Output the [x, y] coordinate of the center of the cell containing the given text.  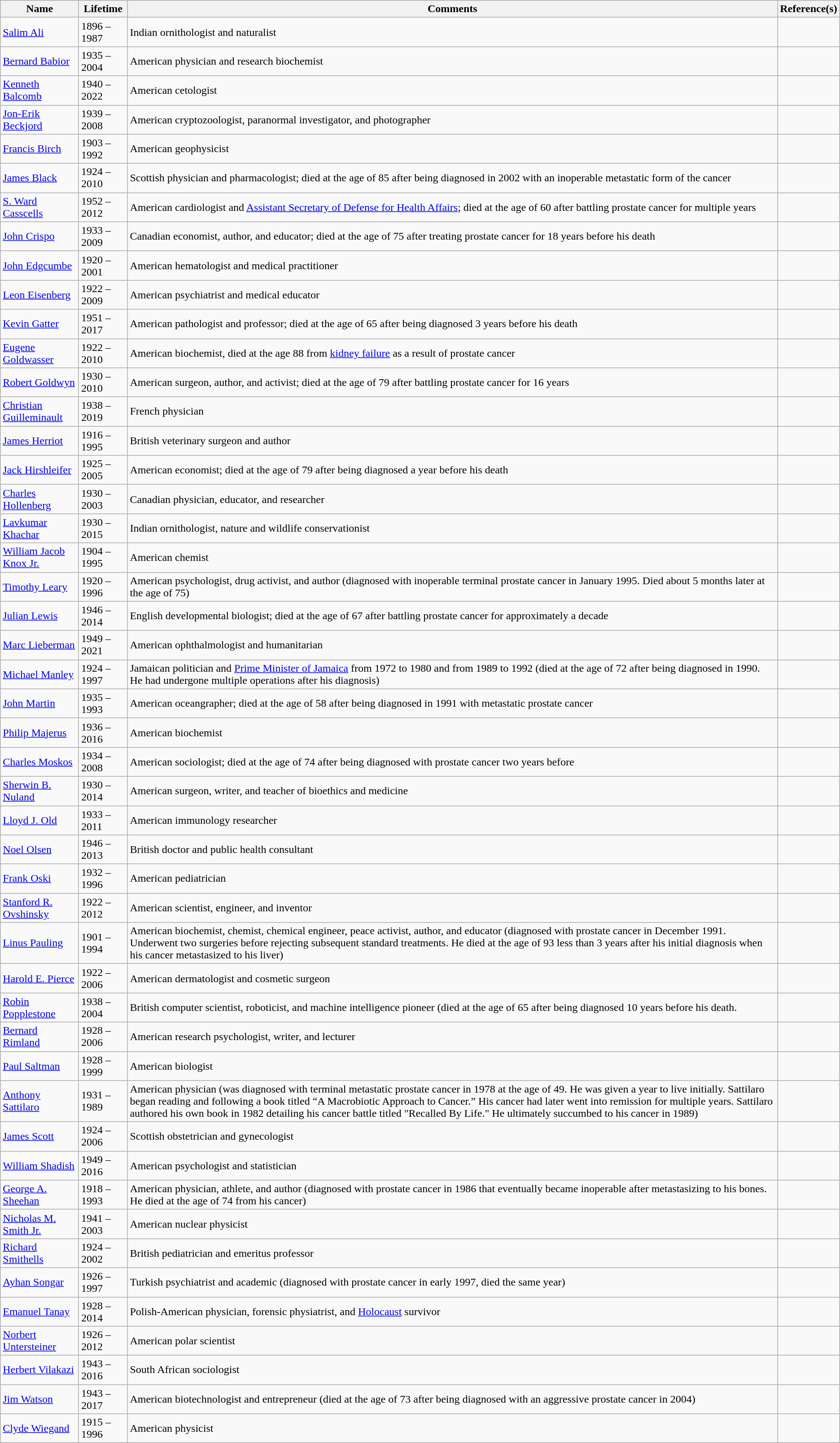
Timothy Leary [39, 587]
Canadian economist, author, and educator; died at the age of 75 after treating prostate cancer for 18 years before his death [452, 236]
Christian Guilleminault [39, 412]
1896 – 1987 [103, 32]
1928 – 2014 [103, 1311]
Reference(s) [809, 9]
Linus Pauling [39, 943]
Paul Saltman [39, 1066]
1949 – 2016 [103, 1166]
1901 – 1994 [103, 943]
1935 – 1993 [103, 704]
1930 – 2010 [103, 382]
Scottish obstetrician and gynecologist [452, 1136]
Richard Smithells [39, 1253]
American pathologist and professor; died at the age of 65 after being diagnosed 3 years before his death [452, 324]
1951 – 2017 [103, 324]
Scottish physician and pharmacologist; died at the age of 85 after being diagnosed in 2002 with an inoperable metastatic form of the cancer [452, 178]
Lloyd J. Old [39, 820]
American geophysicist [452, 149]
1952 – 2012 [103, 207]
William Jacob Knox Jr. [39, 557]
American physicist [452, 1429]
1920 – 2001 [103, 266]
American cryptozoologist, paranormal investigator, and photographer [452, 119]
Ayhan Songar [39, 1282]
Robin Popplestone [39, 1008]
American research psychologist, writer, and lecturer [452, 1036]
American chemist [452, 557]
American psychologist and statistician [452, 1166]
Charles Hollenberg [39, 499]
Philip Majerus [39, 732]
1924 – 2010 [103, 178]
Clyde Wiegand [39, 1429]
American physician and research biochemist [452, 61]
1933 – 2011 [103, 820]
1922 – 2006 [103, 978]
American scientist, engineer, and inventor [452, 908]
1935 – 2004 [103, 61]
American pediatrician [452, 879]
Lifetime [103, 9]
James Black [39, 178]
John Edgcumbe [39, 266]
1925 – 2005 [103, 470]
Nicholas M. Smith Jr. [39, 1224]
American surgeon, writer, and teacher of bioethics and medicine [452, 791]
Eugene Goldwasser [39, 353]
Stanford R. Ovshinsky [39, 908]
1938 – 2019 [103, 412]
1926 – 1997 [103, 1282]
Emanuel Tanay [39, 1311]
1920 – 1996 [103, 587]
American biochemist, died at the age 88 from kidney failure as a result of prostate cancer [452, 353]
Jim Watson [39, 1399]
Polish-American physician, forensic physiatrist, and Holocaust survivor [452, 1311]
1904 – 1995 [103, 557]
1930 – 2003 [103, 499]
American cetologist [452, 91]
S. Ward Casscells [39, 207]
1932 – 1996 [103, 879]
British veterinary surgeon and author [452, 441]
Leon Eisenberg [39, 294]
Noel Olsen [39, 850]
1946 – 2014 [103, 616]
1930 – 2015 [103, 529]
Sherwin B. Nuland [39, 791]
Michael Manley [39, 674]
1939 – 2008 [103, 119]
American dermatologist and cosmetic surgeon [452, 978]
American polar scientist [452, 1341]
1930 – 2014 [103, 791]
Julian Lewis [39, 616]
1928 – 1999 [103, 1066]
1938 – 2004 [103, 1008]
South African sociologist [452, 1370]
Indian ornithologist, nature and wildlife conservationist [452, 529]
1946 – 2013 [103, 850]
John Martin [39, 704]
1903 – 1992 [103, 149]
Bernard Rimland [39, 1036]
American psychiatrist and medical educator [452, 294]
American nuclear physicist [452, 1224]
1949 – 2021 [103, 645]
1943 – 2017 [103, 1399]
1940 – 2022 [103, 91]
American biochemist [452, 732]
1934 – 2008 [103, 762]
American biologist [452, 1066]
Bernard Babior [39, 61]
British pediatrician and emeritus professor [452, 1253]
Charles Moskos [39, 762]
American sociologist; died at the age of 74 after being diagnosed with prostate cancer two years before [452, 762]
William Shadish [39, 1166]
American economist; died at the age of 79 after being diagnosed a year before his death [452, 470]
1915 – 1996 [103, 1429]
Indian ornithologist and naturalist [452, 32]
Marc Lieberman [39, 645]
American surgeon, author, and activist; died at the age of 79 after battling prostate cancer for 16 years [452, 382]
Francis Birch [39, 149]
1943 – 2016 [103, 1370]
American ophthalmologist and humanitarian [452, 645]
1924 – 2002 [103, 1253]
1918 – 1993 [103, 1194]
Kevin Gatter [39, 324]
American cardiologist and Assistant Secretary of Defense for Health Affairs; died at the age of 60 after battling prostate cancer for multiple years [452, 207]
Jack Hirshleifer [39, 470]
1931 – 1989 [103, 1101]
1933 – 2009 [103, 236]
Kenneth Balcomb [39, 91]
John Crispo [39, 236]
1924 – 1997 [103, 674]
French physician [452, 412]
1941 – 2003 [103, 1224]
English developmental biologist; died at the age of 67 after battling prostate cancer for approximately a decade [452, 616]
Frank Oski [39, 879]
1922 – 2009 [103, 294]
1936 – 2016 [103, 732]
American oceangrapher; died at the age of 58 after being diagnosed in 1991 with metastatic prostate cancer [452, 704]
Canadian physician, educator, and researcher [452, 499]
British doctor and public health consultant [452, 850]
1928 – 2006 [103, 1036]
Harold E. Pierce [39, 978]
James Herriot [39, 441]
Name [39, 9]
Anthony Sattilaro [39, 1101]
1916 – 1995 [103, 441]
Norbert Untersteiner [39, 1341]
James Scott [39, 1136]
1922 – 2010 [103, 353]
British computer scientist, roboticist, and machine intelligence pioneer (died at the age of 65 after being diagnosed 10 years before his death. [452, 1008]
Turkish psychiatrist and academic (diagnosed with prostate cancer in early 1997, died the same year) [452, 1282]
American hematologist and medical practitioner [452, 266]
Comments [452, 9]
American biotechnologist and entrepreneur (died at the age of 73 after being diagnosed with an aggressive prostate cancer in 2004) [452, 1399]
Jon-Erik Beckjord [39, 119]
Lavkumar Khachar [39, 529]
1926 – 2012 [103, 1341]
Herbert Vilakazi [39, 1370]
Robert Goldwyn [39, 382]
Salim Ali [39, 32]
1924 – 2006 [103, 1136]
American immunology researcher [452, 820]
George A. Sheehan [39, 1194]
1922 – 2012 [103, 908]
